Detect which cell encompasses the target text, then output its [x, y] center coordinate. 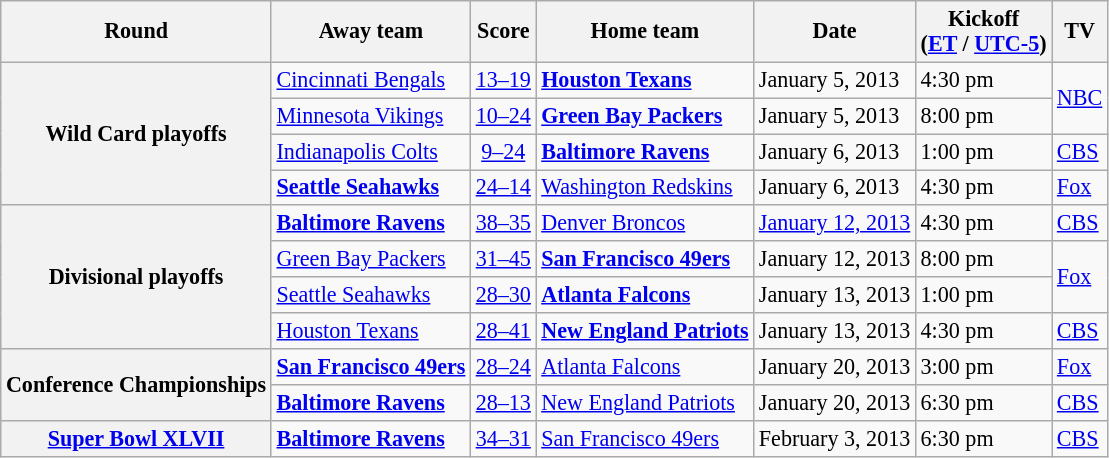
28–30 [504, 295]
Kickoff(ET / UTC-5) [983, 30]
3:00 pm [983, 366]
Date [835, 30]
Score [504, 30]
Cincinnati Bengals [370, 80]
Minnesota Vikings [370, 116]
10–24 [504, 116]
34–31 [504, 438]
Denver Broncos [645, 223]
NBC [1080, 98]
Conference Championships [136, 384]
Home team [645, 30]
38–35 [504, 223]
Away team [370, 30]
Wild Card playoffs [136, 134]
Divisional playoffs [136, 276]
31–45 [504, 259]
Super Bowl XLVII [136, 438]
28–24 [504, 366]
TV [1080, 30]
24–14 [504, 187]
Washington Redskins [645, 187]
Round [136, 30]
28–13 [504, 402]
13–19 [504, 80]
February 3, 2013 [835, 438]
Indianapolis Colts [370, 151]
9–24 [504, 151]
28–41 [504, 330]
